Output the [X, Y] coordinate of the center of the cell containing the given text.  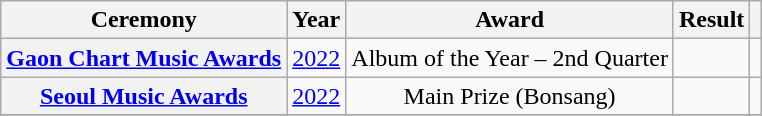
Main Prize (Bonsang) [510, 96]
Ceremony [144, 20]
Award [510, 20]
Seoul Music Awards [144, 96]
Result [711, 20]
Year [316, 20]
Gaon Chart Music Awards [144, 58]
Album of the Year – 2nd Quarter [510, 58]
